Identify which cell holds the provided text, then report its [x, y] central coordinate. 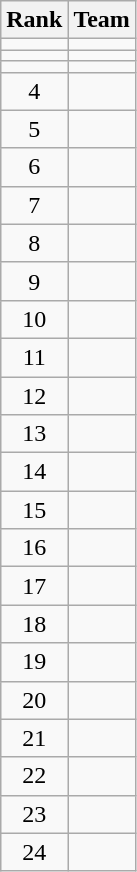
5 [34, 129]
12 [34, 395]
11 [34, 357]
9 [34, 281]
17 [34, 586]
21 [34, 738]
19 [34, 662]
15 [34, 510]
6 [34, 167]
14 [34, 472]
20 [34, 700]
18 [34, 624]
Team [102, 20]
24 [34, 852]
10 [34, 319]
8 [34, 243]
16 [34, 548]
Rank [34, 20]
4 [34, 91]
22 [34, 776]
7 [34, 205]
23 [34, 814]
13 [34, 434]
